Detect which cell encompasses the target text, then output its [X, Y] center coordinate. 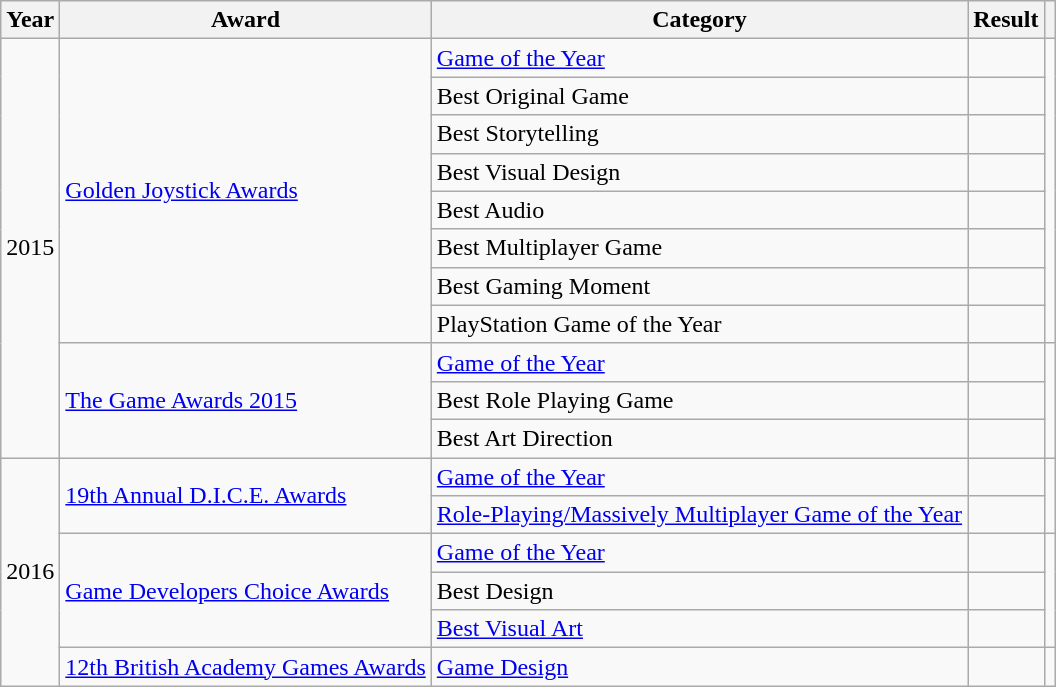
PlayStation Game of the Year [699, 324]
2015 [30, 248]
19th Annual D.I.C.E. Awards [246, 496]
Best Art Direction [699, 438]
Best Audio [699, 210]
Best Multiplayer Game [699, 248]
Result [1006, 20]
Best Visual Art [699, 629]
Best Storytelling [699, 134]
Role-Playing/Massively Multiplayer Game of the Year [699, 515]
Category [699, 20]
The Game Awards 2015 [246, 400]
12th British Academy Games Awards [246, 667]
Best Gaming Moment [699, 286]
Year [30, 20]
Best Design [699, 591]
Game Design [699, 667]
Best Original Game [699, 96]
Award [246, 20]
Best Role Playing Game [699, 400]
Golden Joystick Awards [246, 191]
2016 [30, 572]
Best Visual Design [699, 172]
Game Developers Choice Awards [246, 591]
